Detect which cell encompasses the target text, then output its [X, Y] center coordinate. 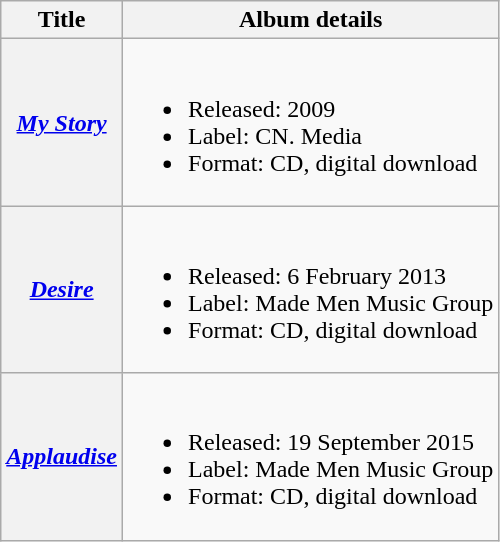
Album details [311, 20]
Title [62, 20]
Released: 2009Label: CN. MediaFormat: CD, digital download [311, 122]
Desire [62, 290]
Released: 19 September 2015Label: Made Men Music GroupFormat: CD, digital download [311, 456]
My Story [62, 122]
Released: 6 February 2013Label: Made Men Music GroupFormat: CD, digital download [311, 290]
Applaudise [62, 456]
